Provide the (X, Y) coordinate of the cell's center where the given text is located.  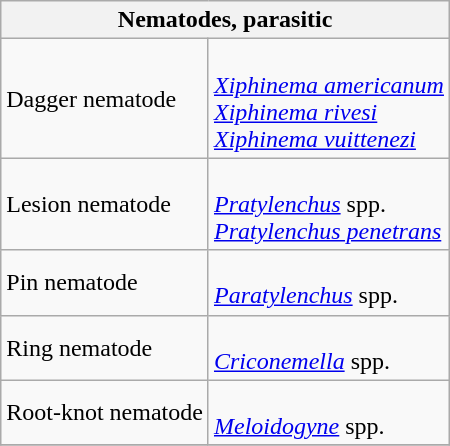
Pin nematode (105, 282)
Criconemella spp. (328, 348)
Lesion nematode (105, 204)
Pratylenchus spp. Pratylenchus penetrans (328, 204)
Root-knot nematode (105, 412)
Dagger nematode (105, 98)
Nematodes, parasitic (226, 20)
Meloidogyne spp. (328, 412)
Ring nematode (105, 348)
Xiphinema americanum Xiphinema rivesi Xiphinema vuittenezi (328, 98)
Paratylenchus spp. (328, 282)
